Provide the [x, y] coordinate of the cell's center where the given text is located.  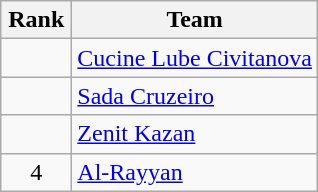
Cucine Lube Civitanova [195, 58]
Sada Cruzeiro [195, 96]
Team [195, 20]
Al-Rayyan [195, 172]
4 [36, 172]
Zenit Kazan [195, 134]
Rank [36, 20]
